Output the [x, y] coordinate of the center of the cell containing the given text.  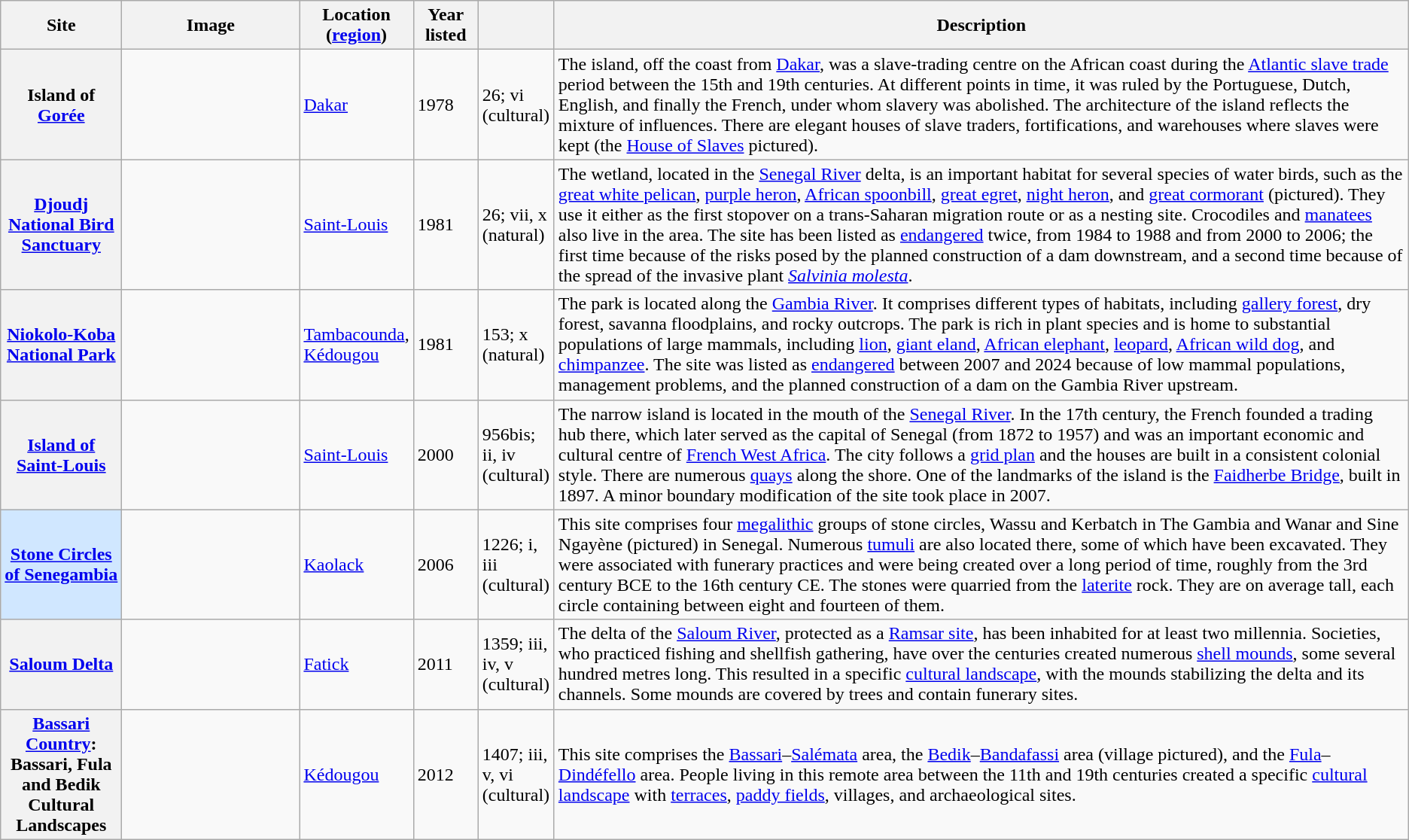
Description [981, 26]
Island of Saint-Louis [62, 455]
Tambacounda, Kédougou [357, 345]
Bassari Country: Bassari, Fula and Bedik Cultural Landscapes [62, 774]
Site [62, 26]
Year listed [446, 26]
153; x (natural) [516, 345]
2012 [446, 774]
1359; iii, iv, v (cultural) [516, 664]
2011 [446, 664]
1226; i, iii (cultural) [516, 565]
956bis; ii, iv (cultural) [516, 455]
Kaolack [357, 565]
1407; iii, v, vi (cultural) [516, 774]
Djoudj National Bird Sanctuary [62, 224]
26; vii, x (natural) [516, 224]
Niokolo-Koba National Park [62, 345]
2000 [446, 455]
Island of Gorée [62, 105]
Saloum Delta [62, 664]
Stone Circles of Senegambia [62, 565]
2006 [446, 565]
Kédougou [357, 774]
Fatick [357, 664]
Location (region) [357, 26]
Image [211, 26]
1978 [446, 105]
26; vi (cultural) [516, 105]
Dakar [357, 105]
